Search for the cell housing the specified text and yield its (x, y) center coordinate. 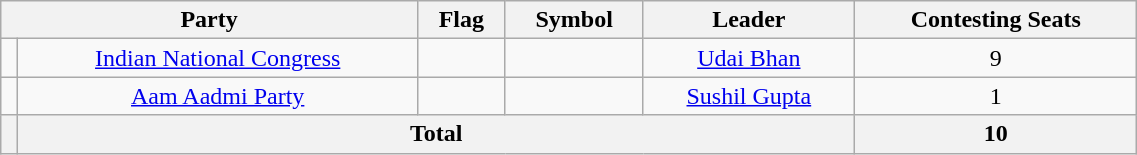
Symbol (574, 20)
Aam Aadmi Party (218, 96)
9 (996, 58)
Flag (461, 20)
Indian National Congress (218, 58)
Total (436, 134)
Leader (749, 20)
1 (996, 96)
10 (996, 134)
Contesting Seats (996, 20)
Party (210, 20)
Sushil Gupta (749, 96)
Udai Bhan (749, 58)
